Output the [x, y] coordinate of the center of the cell containing the given text.  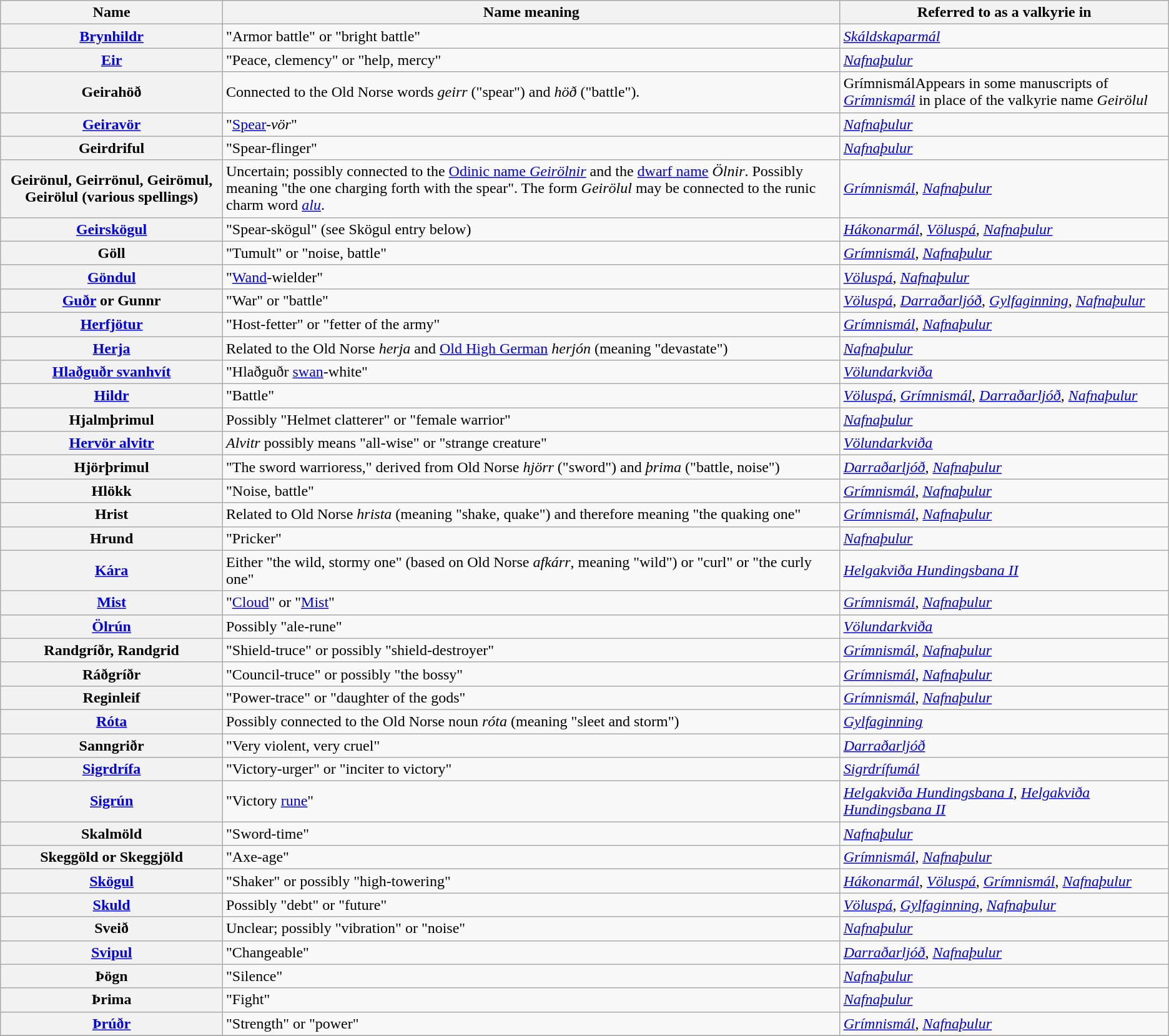
Hervör alvitr [112, 443]
Sigrdrífa [112, 769]
Related to Old Norse hrista (meaning "shake, quake") and therefore meaning "the quaking one" [531, 515]
"Victory-urger" or "inciter to victory" [531, 769]
"Wand-wielder" [531, 277]
Þögn [112, 976]
Geirdriful [112, 148]
Sanngriðr [112, 745]
"Axe-age" [531, 857]
"Tumult" or "noise, battle" [531, 253]
Völuspá, Darraðarljóð, Gylfaginning, Nafnaþulur [1004, 300]
Eir [112, 60]
Hjörþrimul [112, 467]
Kára [112, 571]
Göndul [112, 277]
"Cloud" or "Mist" [531, 603]
Ölrún [112, 626]
"Noise, battle" [531, 491]
"Host-fetter" or "fetter of the army" [531, 324]
Referred to as a valkyrie in [1004, 12]
Skáldskaparmál [1004, 36]
Sigrdrífumál [1004, 769]
Geirönul, Geirrönul, Geirömul, Geirölul (various spellings) [112, 189]
Unclear; possibly "vibration" or "noise" [531, 929]
Skuld [112, 905]
Herja [112, 348]
Hrist [112, 515]
Darraðarljóð [1004, 745]
Name [112, 12]
"Pricker" [531, 538]
Róta [112, 721]
Skalmöld [112, 834]
Randgríðr, Randgrid [112, 650]
"Council-truce" or possibly "the bossy" [531, 674]
"Very violent, very cruel" [531, 745]
Svipul [112, 952]
"Strength" or "power" [531, 1024]
"War" or "battle" [531, 300]
"Silence" [531, 976]
Hjalmþrimul [112, 420]
Hrund [112, 538]
Hlaðguðr svanhvít [112, 372]
Þrúðr [112, 1024]
"Victory rune" [531, 802]
Geirahöð [112, 92]
Göll [112, 253]
Related to the Old Norse herja and Old High German herjón (meaning "devastate") [531, 348]
Possibly "Helmet clatterer" or "female warrior" [531, 420]
Hildr [112, 396]
Connected to the Old Norse words geirr ("spear") and höð ("battle"). [531, 92]
Herfjötur [112, 324]
"Hlaðguðr swan-white" [531, 372]
Possibly "ale-rune" [531, 626]
Helgakviða Hundingsbana II [1004, 571]
"Sword-time" [531, 834]
Alvitr possibly means "all-wise" or "strange creature" [531, 443]
"The sword warrioress," derived from Old Norse hjörr ("sword") and þrima ("battle, noise") [531, 467]
Gylfaginning [1004, 721]
Völuspá, Gylfaginning, Nafnaþulur [1004, 905]
Possibly "debt" or "future" [531, 905]
Either "the wild, stormy one" (based on Old Norse afkárr, meaning "wild") or "curl" or "the curly one" [531, 571]
GrímnismálAppears in some manuscripts of Grímnismál in place of the valkyrie name Geirölul [1004, 92]
"Spear-skögul" (see Skögul entry below) [531, 229]
"Power-trace" or "daughter of the gods" [531, 698]
Hákonarmál, Völuspá, Grímnismál, Nafnaþulur [1004, 881]
Possibly connected to the Old Norse noun róta (meaning "sleet and storm") [531, 721]
Völuspá, Nafnaþulur [1004, 277]
"Changeable" [531, 952]
Ráðgríðr [112, 674]
"Armor battle" or "bright battle" [531, 36]
Völuspá, Grímnismál, Darraðarljóð, Nafnaþulur [1004, 396]
"Shaker" or possibly "high-towering" [531, 881]
"Peace, clemency" or "help, mercy" [531, 60]
Hlökk [112, 491]
Mist [112, 603]
Helgakviða Hundingsbana I, Helgakviða Hundingsbana II [1004, 802]
Hákonarmál, Völuspá, Nafnaþulur [1004, 229]
Brynhildr [112, 36]
"Spear-vör" [531, 124]
Name meaning [531, 12]
Geiravör [112, 124]
Skeggöld or Skeggjöld [112, 857]
Þrima [112, 1000]
Sveið [112, 929]
"Spear-flinger" [531, 148]
Geirskögul [112, 229]
"Battle" [531, 396]
Skögul [112, 881]
"Fight" [531, 1000]
Sigrún [112, 802]
Reginleif [112, 698]
Guðr or Gunnr [112, 300]
"Shield-truce" or possibly "shield-destroyer" [531, 650]
